Return (x, y) of the center of cell containing provided text 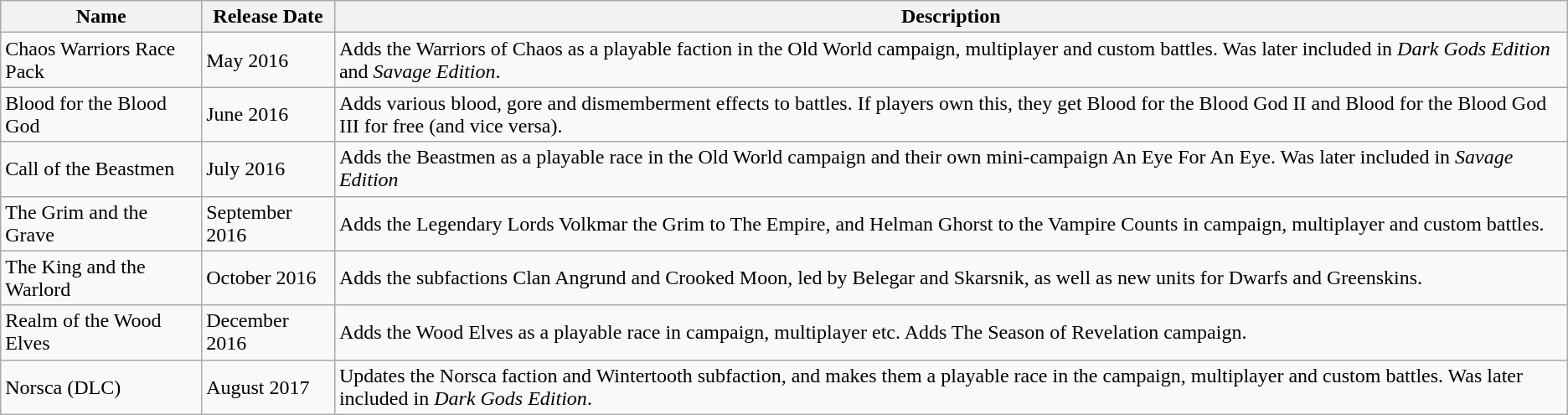
Norsca (DLC) (101, 387)
Realm of the Wood Elves (101, 332)
August 2017 (268, 387)
Description (951, 17)
Release Date (268, 17)
Adds the Legendary Lords Volkmar the Grim to The Empire, and Helman Ghorst to the Vampire Counts in campaign, multiplayer and custom battles. (951, 223)
The Grim and the Grave (101, 223)
Adds the Wood Elves as a playable race in campaign, multiplayer etc. Adds The Season of Revelation campaign. (951, 332)
The King and the Warlord (101, 278)
Adds the subfactions Clan Angrund and Crooked Moon, led by Belegar and Skarsnik, as well as new units for Dwarfs and Greenskins. (951, 278)
May 2016 (268, 60)
September 2016 (268, 223)
Chaos Warriors Race Pack (101, 60)
Adds the Beastmen as a playable race in the Old World campaign and their own mini-campaign An Eye For An Eye. Was later included in Savage Edition (951, 169)
Call of the Beastmen (101, 169)
June 2016 (268, 114)
Name (101, 17)
December 2016 (268, 332)
July 2016 (268, 169)
October 2016 (268, 278)
Blood for the Blood God (101, 114)
